Output the [x, y] coordinate of the center of the cell containing the given text.  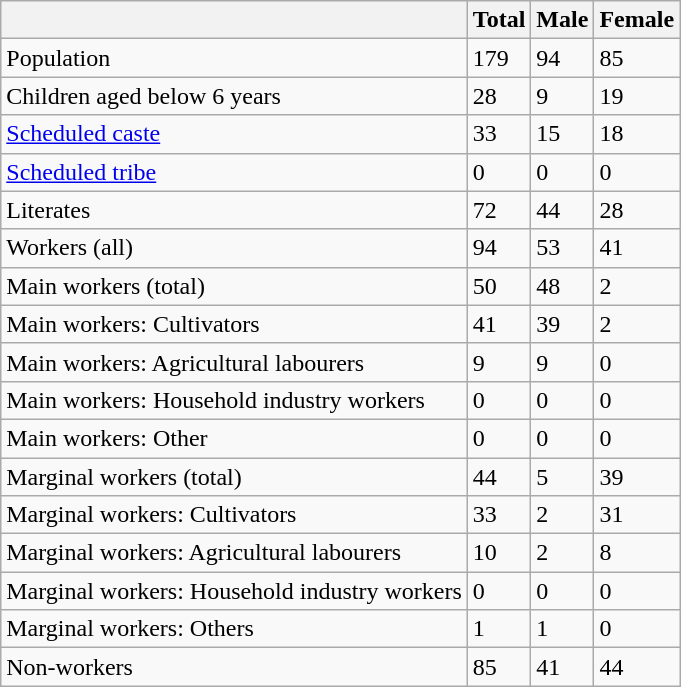
18 [637, 134]
Marginal workers: Household industry workers [234, 591]
Male [562, 20]
5 [562, 477]
31 [637, 515]
Non-workers [234, 667]
10 [499, 553]
19 [637, 96]
15 [562, 134]
Population [234, 58]
Marginal workers: Agricultural labourers [234, 553]
Marginal workers (total) [234, 477]
Main workers: Other [234, 438]
Female [637, 20]
Marginal workers: Cultivators [234, 515]
Total [499, 20]
179 [499, 58]
Workers (all) [234, 248]
53 [562, 248]
Main workers: Household industry workers [234, 400]
Scheduled tribe [234, 172]
Scheduled caste [234, 134]
72 [499, 210]
Children aged below 6 years [234, 96]
8 [637, 553]
50 [499, 286]
Marginal workers: Others [234, 629]
Main workers (total) [234, 286]
Literates [234, 210]
Main workers: Agricultural labourers [234, 362]
Main workers: Cultivators [234, 324]
48 [562, 286]
